Identify which cell holds the provided text, then report its (X, Y) central coordinate. 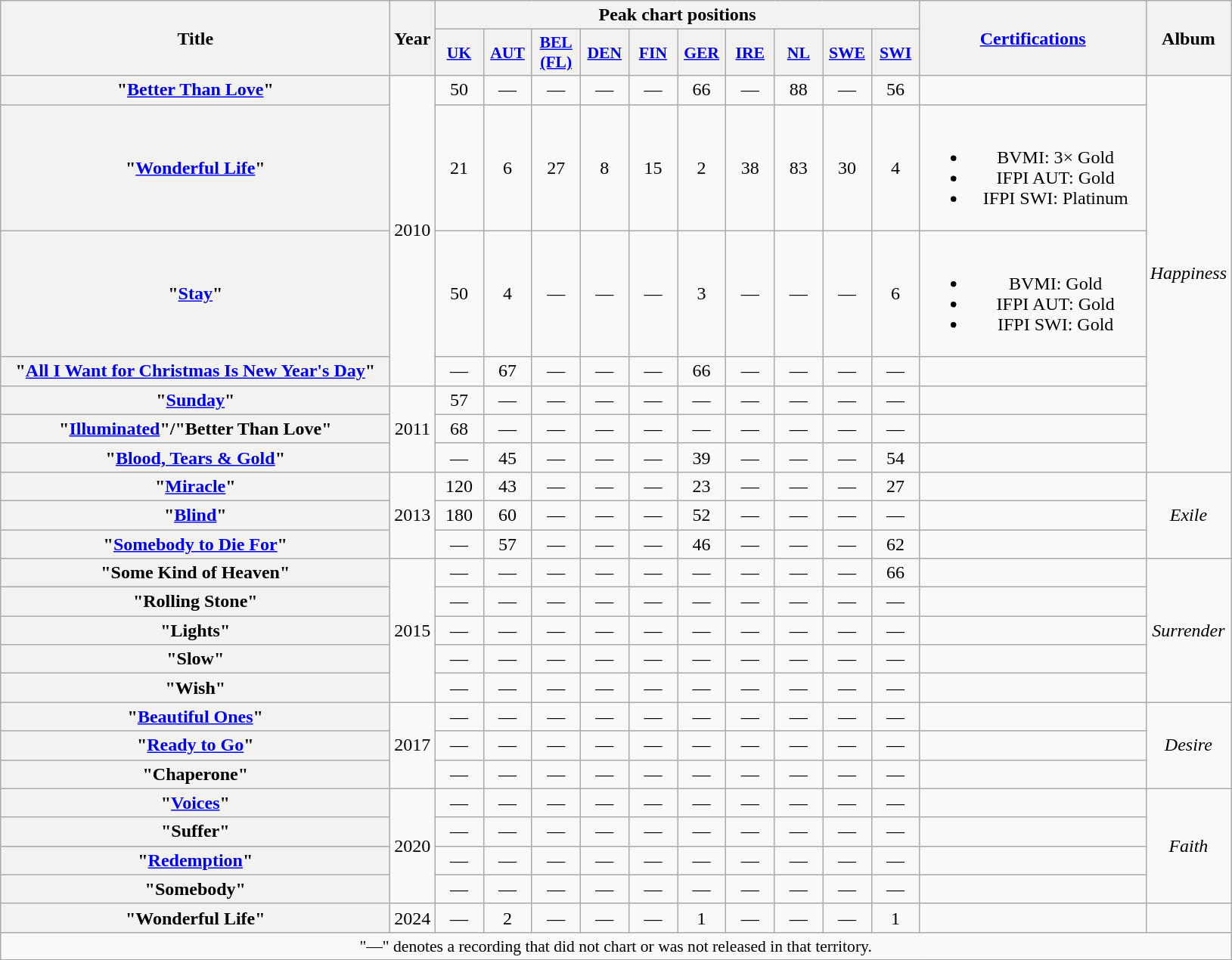
"Somebody to Die For" (195, 543)
43 (507, 486)
BVMI: 3× GoldIFPI AUT: GoldIFPI SWI: Platinum (1033, 168)
"Illuminated"/"Better Than Love" (195, 429)
"—" denotes a recording that did not chart or was not released in that territory. (616, 946)
"Some Kind of Heaven" (195, 573)
SWI (895, 53)
45 (507, 457)
"Beautiful Ones" (195, 717)
Certifications (1033, 38)
"Voices" (195, 803)
88 (799, 90)
Title (195, 38)
"Slow" (195, 659)
30 (847, 168)
"Stay" (195, 293)
46 (702, 543)
"Better Than Love" (195, 90)
Surrender (1188, 630)
Album (1188, 38)
2024 (413, 918)
Happiness (1188, 274)
23 (702, 486)
FIN (653, 53)
Faith (1188, 846)
"Miracle" (195, 486)
"Blood, Tears & Gold" (195, 457)
"Blind" (195, 515)
83 (799, 168)
120 (459, 486)
60 (507, 515)
"All I Want for Christmas Is New Year's Day" (195, 371)
"Redemption" (195, 860)
Desire (1188, 745)
2011 (413, 429)
2017 (413, 745)
"Lights" (195, 630)
"Somebody" (195, 889)
"Wish" (195, 688)
"Suffer" (195, 831)
38 (750, 168)
"Ready to Go" (195, 745)
62 (895, 543)
54 (895, 457)
Year (413, 38)
39 (702, 457)
GER (702, 53)
Peak chart positions (678, 15)
21 (459, 168)
2010 (413, 231)
BVMI: GoldIFPI AUT: GoldIFPI SWI: Gold (1033, 293)
NL (799, 53)
8 (604, 168)
UK (459, 53)
3 (702, 293)
68 (459, 429)
15 (653, 168)
"Rolling Stone" (195, 602)
180 (459, 515)
BEL (FL) (556, 53)
SWE (847, 53)
2013 (413, 515)
Exile (1188, 515)
56 (895, 90)
"Sunday" (195, 400)
AUT (507, 53)
52 (702, 515)
2020 (413, 846)
IRE (750, 53)
2015 (413, 630)
67 (507, 371)
DEN (604, 53)
"Chaperone" (195, 774)
